For the text-containing cell, return its midpoint in (X, Y) coordinate format. 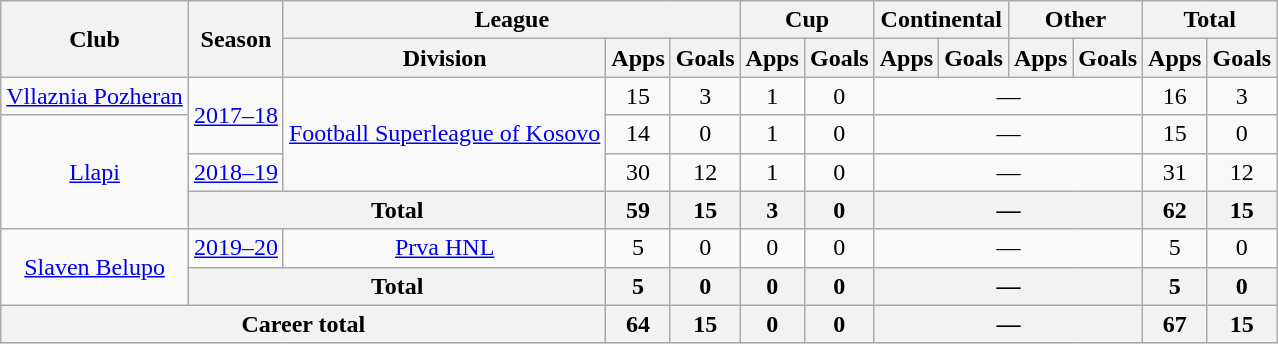
Division (444, 58)
Season (236, 39)
59 (638, 210)
Vllaznia Pozheran (95, 96)
League (512, 20)
2019–20 (236, 248)
16 (1175, 96)
2017–18 (236, 115)
Other (1075, 20)
64 (638, 324)
62 (1175, 210)
Club (95, 39)
Cup (807, 20)
14 (638, 134)
31 (1175, 172)
Slaven Belupo (95, 267)
2018–19 (236, 172)
Career total (304, 324)
67 (1175, 324)
Continental (941, 20)
Prva HNL (444, 248)
Football Superleague of Kosovo (444, 134)
30 (638, 172)
Llapi (95, 172)
